Pinpoint the cell where the given text exists, returning its (x, y) midpoint coordinate. 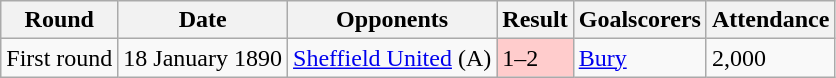
2,000 (770, 58)
Opponents (392, 20)
18 January 1890 (203, 58)
Goalscorers (640, 20)
Sheffield United (A) (392, 58)
1–2 (535, 58)
Date (203, 20)
Round (60, 20)
Attendance (770, 20)
First round (60, 58)
Result (535, 20)
Bury (640, 58)
